Extract the (x, y) coordinate from the center of the cell holding the provided text.  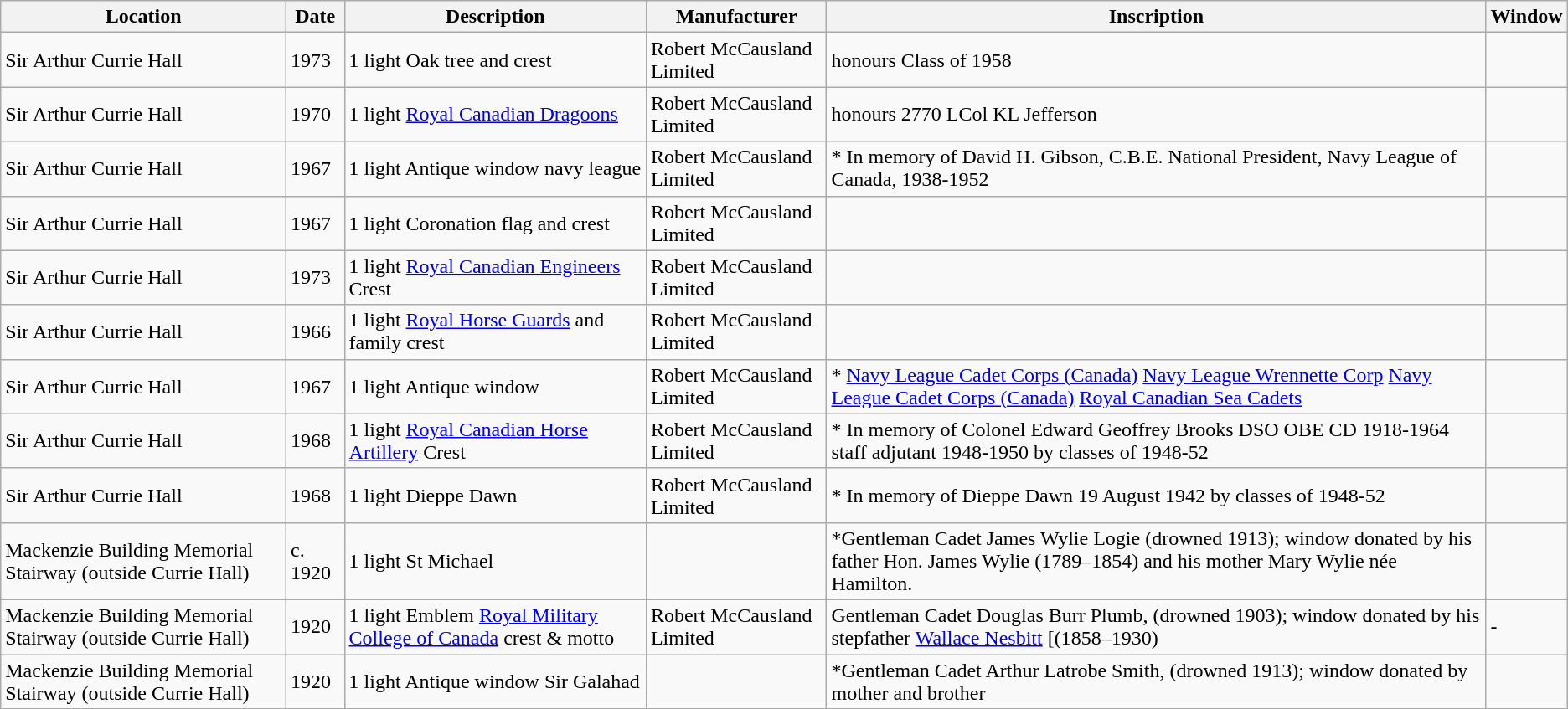
1 light Royal Horse Guards and family crest (495, 331)
Description (495, 17)
Date (315, 17)
1 light Antique window Sir Galahad (495, 681)
Window (1526, 17)
* In memory of Colonel Edward Geoffrey Brooks DSO OBE CD 1918-1964 staff adjutant 1948-1950 by classes of 1948-52 (1156, 440)
1 light Royal Canadian Horse Artillery Crest (495, 440)
*Gentleman Cadet Arthur Latrobe Smith, (drowned 1913); window donated by mother and brother (1156, 681)
1970 (315, 114)
- (1526, 626)
honours 2770 LCol KL Jefferson (1156, 114)
* In memory of David H. Gibson, C.B.E. National President, Navy League of Canada, 1938-1952 (1156, 169)
Location (144, 17)
1 light Coronation flag and crest (495, 223)
Inscription (1156, 17)
c. 1920 (315, 561)
honours Class of 1958 (1156, 60)
1 light Antique window (495, 387)
1 light St Michael (495, 561)
*Gentleman Cadet James Wylie Logie (drowned 1913); window donated by his father Hon. James Wylie (1789–1854) and his mother Mary Wylie née Hamilton. (1156, 561)
1 light Royal Canadian Engineers Crest (495, 278)
* Navy League Cadet Corps (Canada) Navy League Wrennette Corp Navy League Cadet Corps (Canada) Royal Canadian Sea Cadets (1156, 387)
1966 (315, 331)
1 light Oak tree and crest (495, 60)
1 light Dieppe Dawn (495, 496)
1 light Antique window navy league (495, 169)
1 light Emblem Royal Military College of Canada crest & motto (495, 626)
* In memory of Dieppe Dawn 19 August 1942 by classes of 1948-52 (1156, 496)
1 light Royal Canadian Dragoons (495, 114)
Gentleman Cadet Douglas Burr Plumb, (drowned 1903); window donated by his stepfather Wallace Nesbitt [(1858–1930) (1156, 626)
Manufacturer (736, 17)
